For the text-containing cell, return its midpoint in [X, Y] coordinate format. 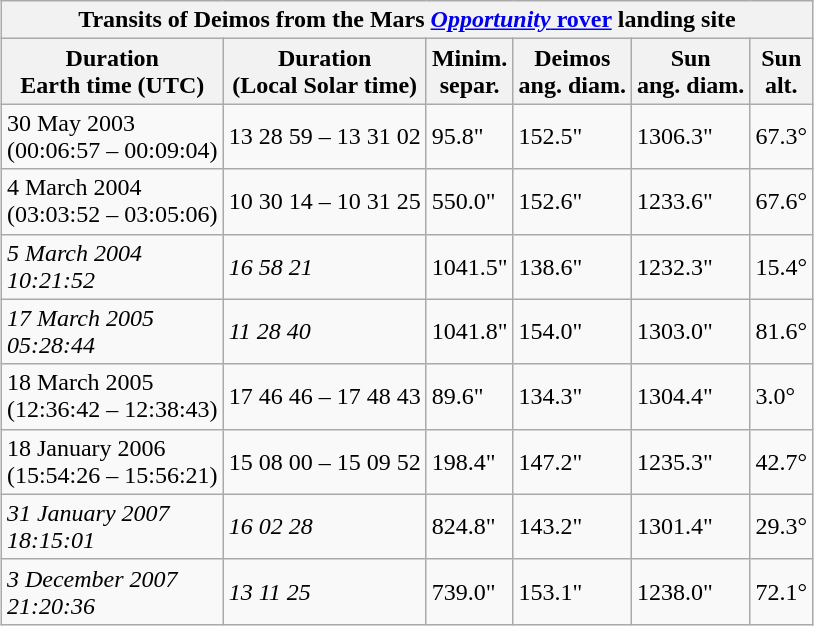
81.6° [782, 332]
1041.8" [470, 332]
1232.3" [690, 266]
30 May 2003(00:06:57 – 00:09:04) [112, 136]
Minim.separ. [470, 72]
1306.3" [690, 136]
5 March 200410:21:52 [112, 266]
72.1° [782, 592]
18 March 2005(12:36:42 – 12:38:43) [112, 396]
13 11 25 [324, 592]
152.5" [572, 136]
1238.0" [690, 592]
31 January 200718:15:01 [112, 526]
1233.6" [690, 202]
67.6° [782, 202]
739.0" [470, 592]
17 46 46 – 17 48 43 [324, 396]
42.7° [782, 462]
18 January 2006(15:54:26 – 15:56:21) [112, 462]
15.4° [782, 266]
1303.0" [690, 332]
Deimosang. diam. [572, 72]
89.6" [470, 396]
1041.5" [470, 266]
Sunang. diam. [690, 72]
134.3" [572, 396]
550.0" [470, 202]
Transits of Deimos from the Mars Opportunity rover landing site [406, 20]
95.8" [470, 136]
11 28 40 [324, 332]
824.8" [470, 526]
143.2" [572, 526]
10 30 14 – 10 31 25 [324, 202]
3.0° [782, 396]
154.0" [572, 332]
17 March 200505:28:44 [112, 332]
152.6" [572, 202]
4 March 2004(03:03:52 – 03:05:06) [112, 202]
16 58 21 [324, 266]
16 02 28 [324, 526]
138.6" [572, 266]
67.3° [782, 136]
198.4" [470, 462]
147.2" [572, 462]
29.3° [782, 526]
1235.3" [690, 462]
DurationEarth time (UTC) [112, 72]
13 28 59 – 13 31 02 [324, 136]
Sunalt. [782, 72]
1304.4" [690, 396]
153.1" [572, 592]
15 08 00 – 15 09 52 [324, 462]
3 December 200721:20:36 [112, 592]
Duration(Local Solar time) [324, 72]
1301.4" [690, 526]
